Scan for the cell matching the given text and deliver its (x, y) coordinate at center. 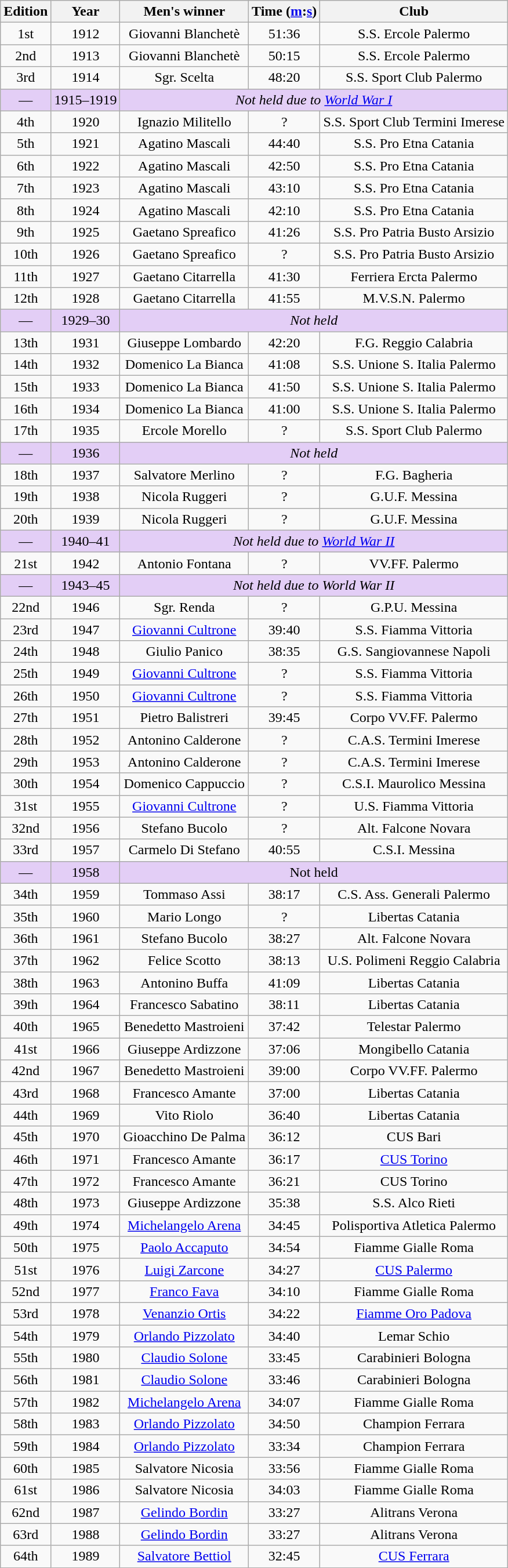
41:00 (284, 409)
1975 (86, 1247)
1946 (86, 607)
1912 (86, 34)
41st (26, 1049)
Venanzio Ortis (184, 1313)
1954 (86, 784)
1986 (86, 1490)
60th (26, 1468)
1956 (86, 828)
Sgr. Scelta (184, 78)
1st (26, 34)
29th (26, 762)
39th (26, 1005)
G.S. Sangiovannese Napoli (414, 652)
38:11 (284, 1005)
1940–41 (86, 541)
1947 (86, 629)
CUS Ferrara (414, 1556)
51st (26, 1269)
22nd (26, 607)
1958 (86, 872)
1924 (86, 210)
C.S.I. Maurolico Messina (414, 784)
10th (26, 254)
1923 (86, 188)
1960 (86, 916)
Not held due to World War I (314, 100)
1922 (86, 166)
33:45 (284, 1358)
42:50 (284, 166)
1943–45 (86, 585)
Carmelo Di Stefano (184, 850)
F.G. Reggio Calabria (414, 343)
42nd (26, 1071)
41:09 (284, 983)
6th (26, 166)
50th (26, 1247)
1934 (86, 409)
Sgr. Renda (184, 607)
1953 (86, 762)
41:55 (284, 299)
1913 (86, 56)
1980 (86, 1358)
Ferriera Ercta Palermo (414, 277)
36:12 (284, 1137)
1929–30 (86, 321)
34:27 (284, 1269)
Francesco Sabatino (184, 1005)
1936 (86, 453)
48th (26, 1203)
32nd (26, 828)
Giulio Panico (184, 652)
G.P.U. Messina (414, 607)
59th (26, 1446)
Fiamme Oro Padova (414, 1313)
31st (26, 806)
37th (26, 960)
M.V.S.N. Palermo (414, 299)
1952 (86, 740)
30th (26, 784)
41:50 (284, 387)
1951 (86, 718)
Ercole Morello (184, 431)
3rd (26, 78)
1927 (86, 277)
1950 (86, 696)
F.G. Bagheria (414, 475)
C.S.I. Messina (414, 850)
1955 (86, 806)
1968 (86, 1093)
Club (414, 12)
33:56 (284, 1468)
64th (26, 1556)
35th (26, 916)
Mario Longo (184, 916)
18th (26, 475)
Vito Riolo (184, 1115)
26th (26, 696)
U.S. Polimeni Reggio Calabria (414, 960)
CUS Palermo (414, 1269)
1931 (86, 343)
52nd (26, 1291)
34:07 (284, 1402)
1966 (86, 1049)
41:26 (284, 232)
34th (26, 894)
2nd (26, 56)
56th (26, 1380)
37:42 (284, 1027)
38:13 (284, 960)
1982 (86, 1402)
34:10 (284, 1291)
1974 (86, 1225)
36th (26, 938)
9th (26, 232)
1961 (86, 938)
Franco Fava (184, 1291)
50:15 (284, 56)
1979 (86, 1335)
Polisportiva Atletica Palermo (414, 1225)
CUS Bari (414, 1137)
57th (26, 1402)
47th (26, 1181)
45th (26, 1137)
17th (26, 431)
36:17 (284, 1159)
34:45 (284, 1225)
38:17 (284, 894)
19th (26, 497)
1967 (86, 1071)
1976 (86, 1269)
1985 (86, 1468)
7th (26, 188)
1969 (86, 1115)
11th (26, 277)
1957 (86, 850)
33:34 (284, 1446)
33rd (26, 850)
VV.FF. Palermo (414, 563)
1978 (86, 1313)
1932 (86, 365)
36:21 (284, 1181)
Gioacchino De Palma (184, 1137)
12th (26, 299)
S.S. Sport Club Termini Imerese (414, 122)
S.S. Alco Rieti (414, 1203)
54th (26, 1335)
36:40 (284, 1115)
1983 (86, 1424)
Domenico Cappuccio (184, 784)
51:36 (284, 34)
C.S. Ass. Generali Palermo (414, 894)
58th (26, 1424)
44:40 (284, 144)
Edition (26, 12)
Tommaso Assi (184, 894)
62nd (26, 1512)
23rd (26, 629)
1973 (86, 1203)
34:22 (284, 1313)
1970 (86, 1137)
Telestar Palermo (414, 1027)
35:38 (284, 1203)
Paolo Accaputo (184, 1247)
Antonio Fontana (184, 563)
1971 (86, 1159)
32:45 (284, 1556)
1928 (86, 299)
15th (26, 387)
1987 (86, 1512)
Ignazio Militello (184, 122)
38:27 (284, 938)
39:40 (284, 629)
5th (26, 144)
34:54 (284, 1247)
Year (86, 12)
27th (26, 718)
4th (26, 122)
33:46 (284, 1380)
1989 (86, 1556)
43:10 (284, 188)
Giuseppe Lombardo (184, 343)
49th (26, 1225)
1959 (86, 894)
61st (26, 1490)
1948 (86, 652)
1914 (86, 78)
43rd (26, 1093)
Salvatore Merlino (184, 475)
U.S. Fiamma Vittoria (414, 806)
Men's winner (184, 12)
37:06 (284, 1049)
1963 (86, 983)
38th (26, 983)
Mongibello Catania (414, 1049)
1921 (86, 144)
8th (26, 210)
Felice Scotto (184, 960)
40:55 (284, 850)
46th (26, 1159)
34:50 (284, 1424)
34:03 (284, 1490)
20th (26, 519)
13th (26, 343)
Antonino Buffa (184, 983)
1972 (86, 1181)
34:40 (284, 1335)
1965 (86, 1027)
1926 (86, 254)
1949 (86, 674)
1981 (86, 1380)
42:20 (284, 343)
21st (26, 563)
Salvatore Bettiol (184, 1556)
25th (26, 674)
Time (m:s) (284, 12)
1964 (86, 1005)
1977 (86, 1291)
41:08 (284, 365)
14th (26, 365)
55th (26, 1358)
1938 (86, 497)
1915–1919 (86, 100)
1939 (86, 519)
53rd (26, 1313)
1920 (86, 122)
39:45 (284, 718)
Lemar Schio (414, 1335)
1933 (86, 387)
63rd (26, 1534)
1942 (86, 563)
48:20 (284, 78)
44th (26, 1115)
24th (26, 652)
Pietro Balistreri (184, 718)
1935 (86, 431)
Luigi Zarcone (184, 1269)
38:35 (284, 652)
40th (26, 1027)
1962 (86, 960)
42:10 (284, 210)
16th (26, 409)
1937 (86, 475)
1925 (86, 232)
41:30 (284, 277)
39:00 (284, 1071)
28th (26, 740)
37:00 (284, 1093)
1984 (86, 1446)
1988 (86, 1534)
